Identify which cell holds the provided text, then report its (x, y) central coordinate. 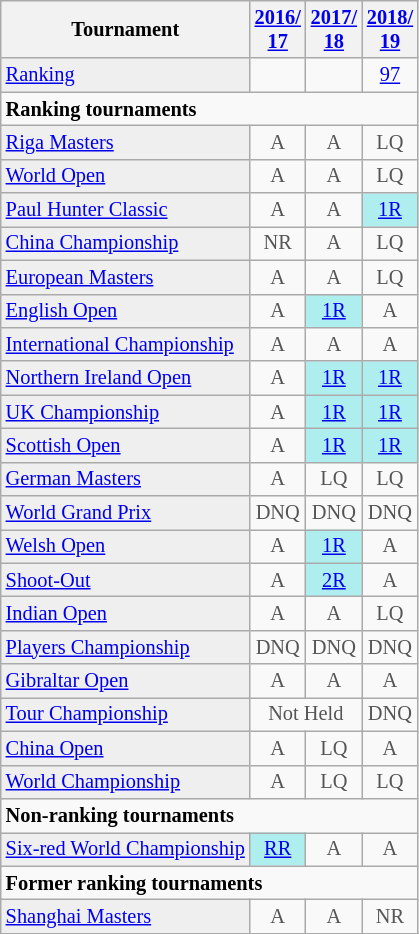
2018/19 (390, 29)
Former ranking tournaments (210, 883)
Shanghai Masters (126, 916)
Non-ranking tournaments (210, 815)
World Championship (126, 782)
Not Held (306, 714)
Riga Masters (126, 142)
2R (334, 580)
UK Championship (126, 412)
English Open (126, 311)
European Masters (126, 277)
Scottish Open (126, 445)
China Open (126, 748)
Northern Ireland Open (126, 378)
World Grand Prix (126, 513)
97 (390, 75)
Welsh Open (126, 546)
International Championship (126, 344)
2016/17 (278, 29)
Six-red World Championship (126, 849)
Ranking (126, 75)
Gibraltar Open (126, 681)
Players Championship (126, 647)
China Championship (126, 243)
RR (278, 849)
2017/18 (334, 29)
World Open (126, 176)
Ranking tournaments (210, 109)
Tournament (126, 29)
German Masters (126, 479)
Shoot-Out (126, 580)
Indian Open (126, 613)
Paul Hunter Classic (126, 210)
Tour Championship (126, 714)
